For the text-containing cell, return its midpoint in [x, y] coordinate format. 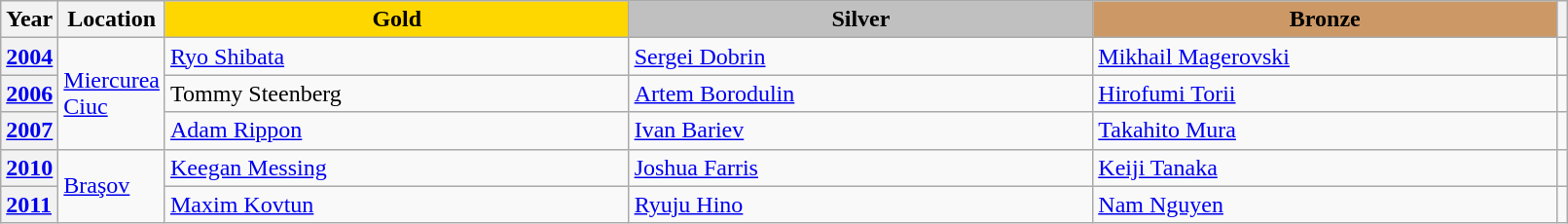
Joshua Farris [860, 168]
Bronze [1326, 19]
2006 [29, 93]
Hirofumi Torii [1326, 93]
Nam Nguyen [1326, 205]
Takahito Mura [1326, 131]
Miercurea Ciuc [112, 93]
Ivan Bariev [860, 131]
Silver [860, 19]
Keegan Messing [397, 168]
Keiji Tanaka [1326, 168]
Year [29, 19]
Tommy Steenberg [397, 93]
2007 [29, 131]
2004 [29, 56]
Sergei Dobrin [860, 56]
2011 [29, 205]
Ryuju Hino [860, 205]
Ryo Shibata [397, 56]
Artem Borodulin [860, 93]
Mikhail Magerovski [1326, 56]
Gold [397, 19]
Maxim Kovtun [397, 205]
2010 [29, 168]
Location [112, 19]
Braşov [112, 186]
Adam Rippon [397, 131]
